Determine the [X, Y] coordinate at the center of the cell enclosing the given text.  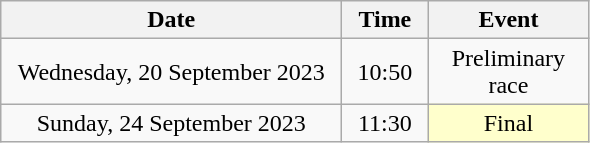
Wednesday, 20 September 2023 [172, 72]
Final [508, 123]
10:50 [385, 72]
Preliminary race [508, 72]
Date [172, 20]
11:30 [385, 123]
Event [508, 20]
Sunday, 24 September 2023 [172, 123]
Time [385, 20]
